Extract the (x, y) coordinate from the center of the cell holding the provided text.  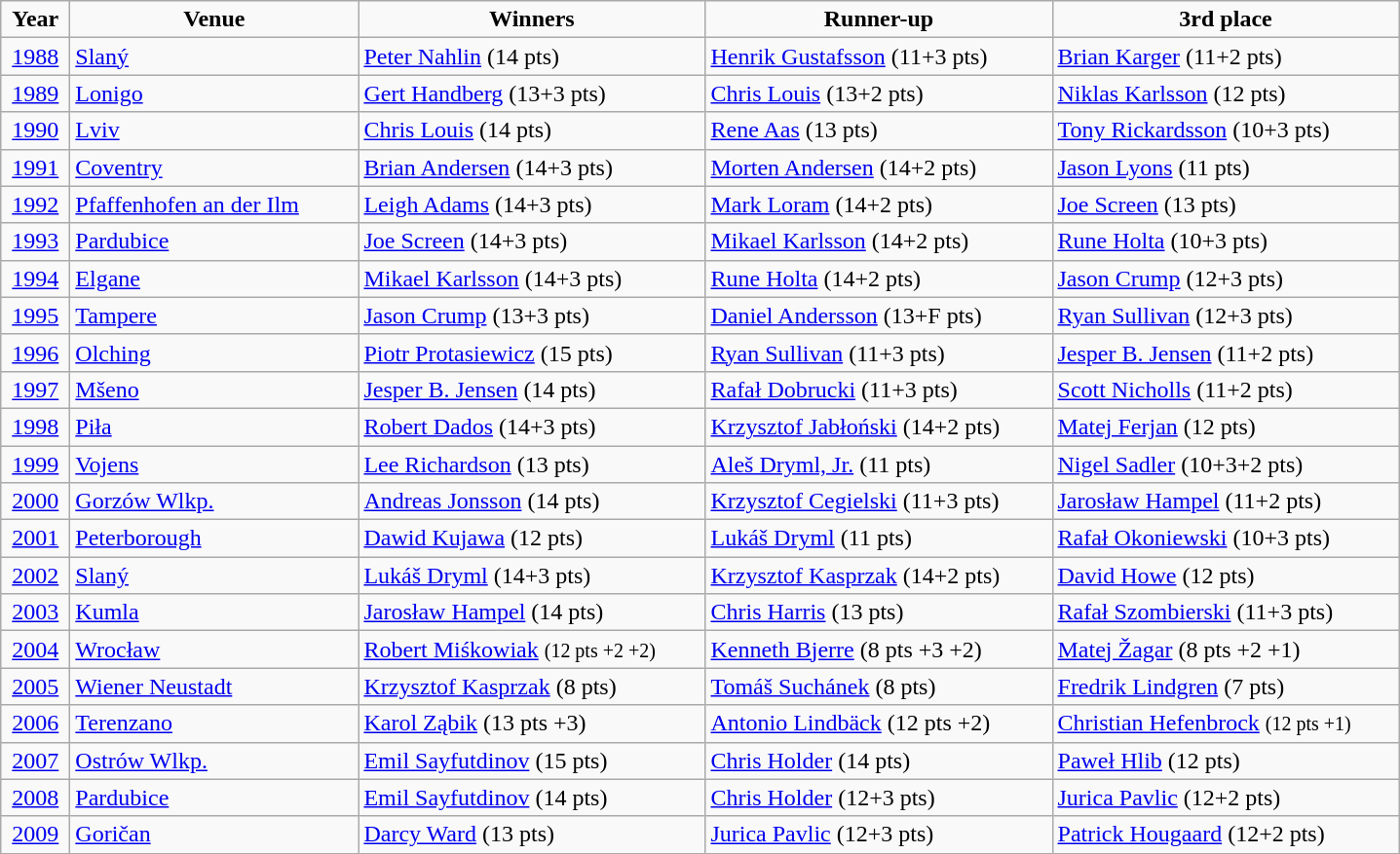
Wrocław (214, 650)
Fredrik Lindgren (7 pts) (1226, 687)
Olching (214, 353)
Jurica Pavlic (12+2 pts) (1226, 798)
Year (35, 19)
Nigel Sadler (10+3+2 pts) (1226, 464)
Piła (214, 427)
Chris Holder (12+3 pts) (879, 798)
Morten Andersen (14+2 pts) (879, 167)
Krzysztof Kasprzak (14+2 pts) (879, 576)
Robert Miśkowiak (12 pts +2 +2) (532, 650)
Andreas Jonsson (14 pts) (532, 501)
2002 (35, 576)
Tony Rickardsson (10+3 pts) (1226, 130)
3rd place (1226, 19)
1995 (35, 316)
Paweł Hlib (12 pts) (1226, 761)
2000 (35, 501)
Jesper B. Jensen (11+2 pts) (1226, 353)
2006 (35, 724)
Rune Holta (10+3 pts) (1226, 241)
Coventry (214, 167)
Emil Sayfutdinov (15 pts) (532, 761)
Vojens (214, 464)
Emil Sayfutdinov (14 pts) (532, 798)
Darcy Ward (13 pts) (532, 835)
1988 (35, 56)
1994 (35, 278)
1998 (35, 427)
Kenneth Bjerre (8 pts +3 +2) (879, 650)
Elgane (214, 278)
Mark Loram (14+2 pts) (879, 204)
Chris Louis (13+2 pts) (879, 93)
Chris Harris (13 pts) (879, 613)
Patrick Hougaard (12+2 pts) (1226, 835)
Terenzano (214, 724)
Rune Holta (14+2 pts) (879, 278)
Ryan Sullivan (12+3 pts) (1226, 316)
Runner-up (879, 19)
Leigh Adams (14+3 pts) (532, 204)
2007 (35, 761)
2009 (35, 835)
Rafał Okoniewski (10+3 pts) (1226, 538)
Antonio Lindbäck (12 pts +2) (879, 724)
Scott Nicholls (11+2 pts) (1226, 390)
2003 (35, 613)
1996 (35, 353)
Ryan Sullivan (11+3 pts) (879, 353)
Winners (532, 19)
2004 (35, 650)
Joe Screen (13 pts) (1226, 204)
Brian Andersen (14+3 pts) (532, 167)
Brian Karger (11+2 pts) (1226, 56)
Lukáš Dryml (11 pts) (879, 538)
Jarosław Hampel (11+2 pts) (1226, 501)
Tomáš Suchánek (8 pts) (879, 687)
Henrik Gustafsson (11+3 pts) (879, 56)
Dawid Kujawa (12 pts) (532, 538)
Piotr Protasiewicz (15 pts) (532, 353)
Jason Lyons (11 pts) (1226, 167)
Peter Nahlin (14 pts) (532, 56)
1999 (35, 464)
2005 (35, 687)
2001 (35, 538)
Tampere (214, 316)
Aleš Dryml, Jr. (11 pts) (879, 464)
1992 (35, 204)
Lukáš Dryml (14+3 pts) (532, 576)
Lonigo (214, 93)
Ostrów Wlkp. (214, 761)
1993 (35, 241)
Mikael Karlsson (14+2 pts) (879, 241)
Mikael Karlsson (14+3 pts) (532, 278)
Christian Hefenbrock (12 pts +1) (1226, 724)
Wiener Neustadt (214, 687)
Krzysztof Jabłoński (14+2 pts) (879, 427)
Matej Ferjan (12 pts) (1226, 427)
Lviv (214, 130)
Lee Richardson (13 pts) (532, 464)
1989 (35, 93)
Rene Aas (13 pts) (879, 130)
Daniel Andersson (13+F pts) (879, 316)
Karol Ząbik (13 pts +3) (532, 724)
Rafał Szombierski (11+3 pts) (1226, 613)
Jarosław Hampel (14 pts) (532, 613)
1991 (35, 167)
Kumla (214, 613)
Krzysztof Cegielski (11+3 pts) (879, 501)
Jason Crump (12+3 pts) (1226, 278)
Jurica Pavlic (12+3 pts) (879, 835)
Jesper B. Jensen (14 pts) (532, 390)
2008 (35, 798)
Goričan (214, 835)
Niklas Karlsson (12 pts) (1226, 93)
Venue (214, 19)
Peterborough (214, 538)
Mšeno (214, 390)
1997 (35, 390)
Rafał Dobrucki (11+3 pts) (879, 390)
Gorzów Wlkp. (214, 501)
Robert Dados (14+3 pts) (532, 427)
Chris Holder (14 pts) (879, 761)
Chris Louis (14 pts) (532, 130)
1990 (35, 130)
David Howe (12 pts) (1226, 576)
Gert Handberg (13+3 pts) (532, 93)
Pfaffenhofen an der Ilm (214, 204)
Jason Crump (13+3 pts) (532, 316)
Krzysztof Kasprzak (8 pts) (532, 687)
Matej Žagar (8 pts +2 +1) (1226, 650)
Joe Screen (14+3 pts) (532, 241)
